Pinpoint the cell where the given text exists, returning its (x, y) midpoint coordinate. 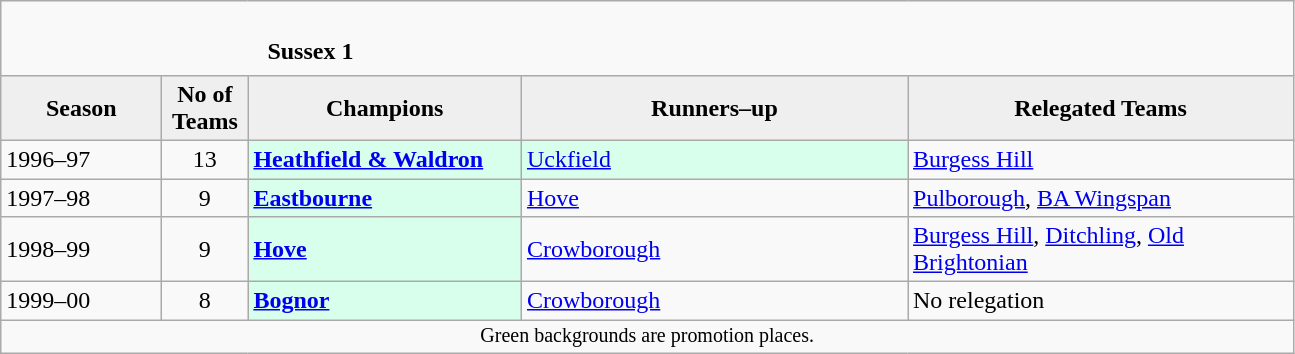
Uckfield (714, 159)
Season (82, 108)
Green backgrounds are promotion places. (648, 336)
8 (205, 301)
13 (205, 159)
No of Teams (205, 108)
1997–98 (82, 197)
Runners–up (714, 108)
Heathfield & Waldron (385, 159)
Bognor (385, 301)
Relegated Teams (1101, 108)
1999–00 (82, 301)
No relegation (1101, 301)
Champions (385, 108)
Eastbourne (385, 197)
1996–97 (82, 159)
Burgess Hill (1101, 159)
Pulborough, BA Wingspan (1101, 197)
1998–99 (82, 250)
Burgess Hill, Ditchling, Old Brightonian (1101, 250)
